Scan for the cell matching the given text and deliver its [x, y] coordinate at center. 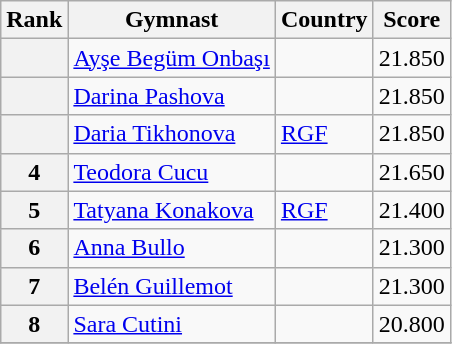
8 [34, 324]
5 [34, 210]
Belén Guillemot [172, 286]
Rank [34, 20]
Score [412, 20]
21.400 [412, 210]
7 [34, 286]
Sara Cutini [172, 324]
Anna Bullo [172, 248]
Country [324, 20]
6 [34, 248]
Teodora Cucu [172, 172]
Daria Tikhonova [172, 134]
Tatyana Konakova [172, 210]
20.800 [412, 324]
4 [34, 172]
Darina Pashova [172, 96]
Ayşe Begüm Onbaşı [172, 58]
21.650 [412, 172]
Gymnast [172, 20]
